Identify which cell holds the provided text, then report its (X, Y) central coordinate. 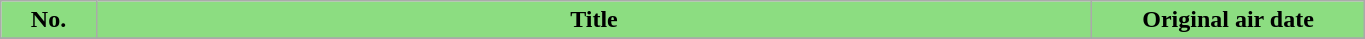
Original air date (1228, 20)
No. (48, 20)
Title (594, 20)
